Find where the given text appears and provide that cell's center as (x, y) coordinate. 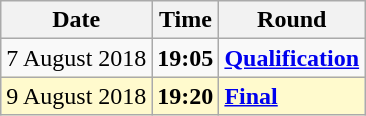
19:20 (186, 96)
Final (292, 96)
Date (76, 20)
Qualification (292, 58)
7 August 2018 (76, 58)
Round (292, 20)
9 August 2018 (76, 96)
Time (186, 20)
19:05 (186, 58)
